For the text-containing cell, return its midpoint in (x, y) coordinate format. 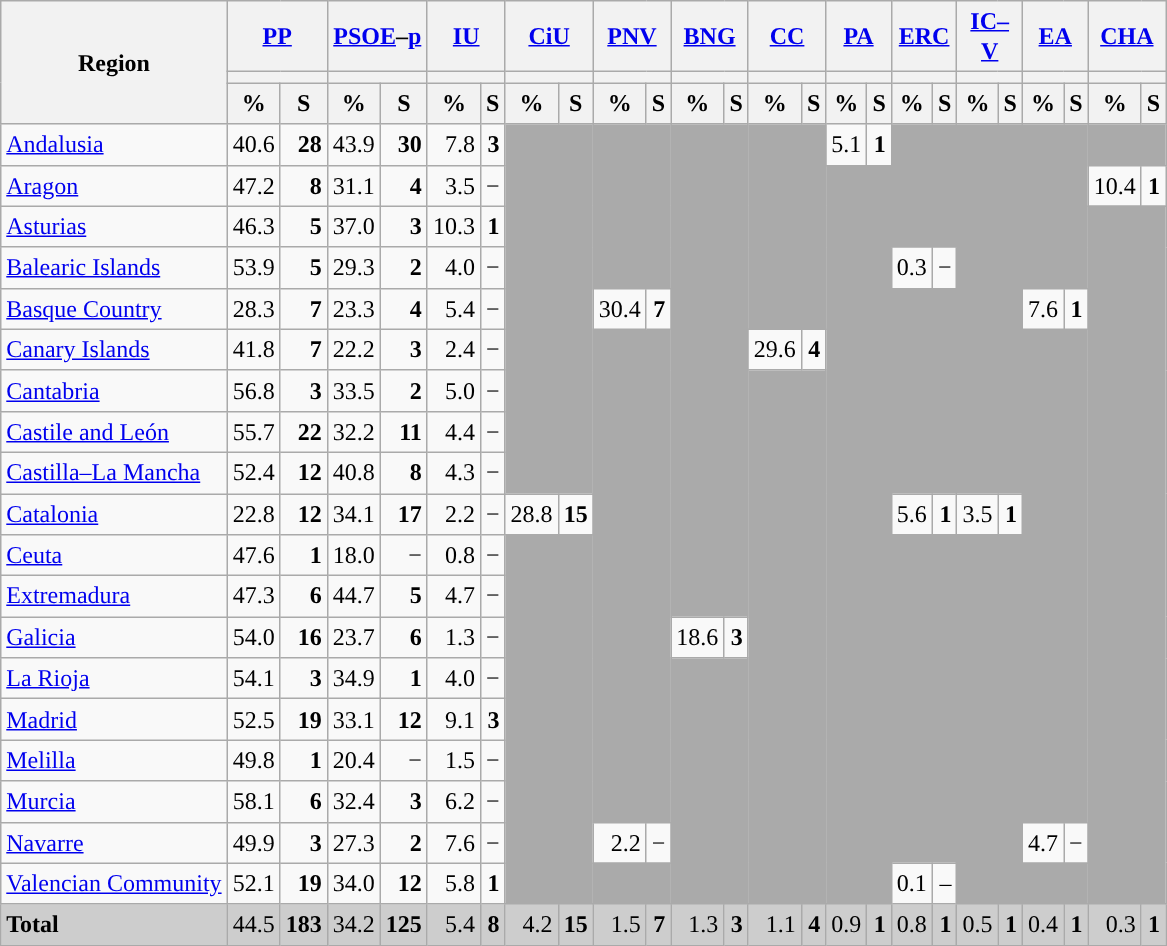
47.6 (254, 556)
CiU (549, 36)
20.4 (354, 760)
Ceuta (114, 556)
7.8 (454, 144)
IU (466, 36)
52.5 (254, 720)
28.8 (532, 514)
10.3 (454, 226)
32.4 (354, 802)
125 (404, 924)
40.8 (354, 472)
Murcia (114, 802)
18.6 (698, 638)
34.1 (354, 514)
CHA (1126, 36)
5.0 (454, 390)
47.2 (254, 186)
183 (304, 924)
5.8 (454, 884)
33.1 (354, 720)
32.2 (354, 432)
Castile and León (114, 432)
53.9 (254, 268)
2.4 (454, 350)
46.3 (254, 226)
33.5 (354, 390)
Extremadura (114, 596)
Region (114, 62)
PA (858, 36)
4.3 (454, 472)
Basque Country (114, 308)
4.4 (454, 432)
44.7 (354, 596)
18.0 (354, 556)
Madrid (114, 720)
Aragon (114, 186)
54.1 (254, 678)
Cantabria (114, 390)
47.3 (254, 596)
37.0 (354, 226)
30 (404, 144)
Balearic Islands (114, 268)
Castilla–La Mancha (114, 472)
43.9 (354, 144)
5.1 (846, 144)
Galicia (114, 638)
PSOE–p (377, 36)
Asturias (114, 226)
5.6 (912, 514)
9.1 (454, 720)
EA (1055, 36)
Valencian Community (114, 884)
29.6 (774, 350)
34.0 (354, 884)
30.4 (620, 308)
28 (304, 144)
BNG (710, 36)
– (944, 884)
29.3 (354, 268)
La Rioja (114, 678)
49.9 (254, 842)
Navarre (114, 842)
16 (304, 638)
ERC (924, 36)
34.2 (354, 924)
27.3 (354, 842)
55.7 (254, 432)
0.9 (846, 924)
0.5 (978, 924)
41.8 (254, 350)
23.3 (354, 308)
0.1 (912, 884)
52.4 (254, 472)
PP (277, 36)
23.7 (354, 638)
52.1 (254, 884)
IC–V (990, 36)
40.6 (254, 144)
17 (404, 514)
49.8 (254, 760)
22.2 (354, 350)
28.3 (254, 308)
1.1 (774, 924)
CC (786, 36)
11 (404, 432)
4.2 (532, 924)
Melilla (114, 760)
34.9 (354, 678)
6.2 (454, 802)
Canary Islands (114, 350)
0.4 (1042, 924)
Total (114, 924)
31.1 (354, 186)
54.0 (254, 638)
56.8 (254, 390)
PNV (632, 36)
Andalusia (114, 144)
58.1 (254, 802)
22 (304, 432)
10.4 (1114, 186)
22.8 (254, 514)
44.5 (254, 924)
Catalonia (114, 514)
